Search for the cell housing the specified text and yield its (X, Y) center coordinate. 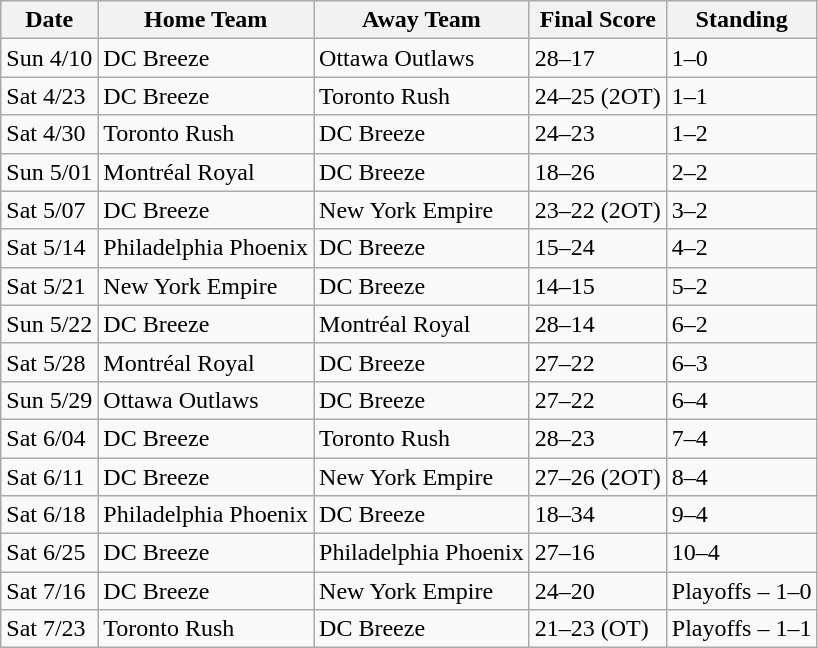
10–4 (742, 553)
1–0 (742, 58)
24–23 (598, 134)
15–24 (598, 248)
24–25 (2OT) (598, 96)
Playoffs – 1–1 (742, 629)
5–2 (742, 286)
18–26 (598, 172)
Playoffs – 1–0 (742, 591)
Sat 6/18 (50, 515)
Sat 4/30 (50, 134)
27–16 (598, 553)
7–4 (742, 438)
Sun 4/10 (50, 58)
Sun 5/29 (50, 400)
1–2 (742, 134)
1–1 (742, 96)
23–22 (2OT) (598, 210)
Home Team (206, 20)
18–34 (598, 515)
28–14 (598, 324)
Sat 6/04 (50, 438)
24–20 (598, 591)
Sat 7/23 (50, 629)
Standing (742, 20)
28–23 (598, 438)
3–2 (742, 210)
2–2 (742, 172)
6–3 (742, 362)
Sat 5/14 (50, 248)
28–17 (598, 58)
Sat 5/07 (50, 210)
Away Team (422, 20)
9–4 (742, 515)
Sat 5/21 (50, 286)
Sat 6/11 (50, 477)
21–23 (OT) (598, 629)
8–4 (742, 477)
4–2 (742, 248)
6–4 (742, 400)
Final Score (598, 20)
Sat 6/25 (50, 553)
Sat 5/28 (50, 362)
14–15 (598, 286)
Date (50, 20)
6–2 (742, 324)
27–26 (2OT) (598, 477)
Sun 5/22 (50, 324)
Sat 4/23 (50, 96)
Sat 7/16 (50, 591)
Sun 5/01 (50, 172)
